Search for the cell housing the specified text and yield its (X, Y) center coordinate. 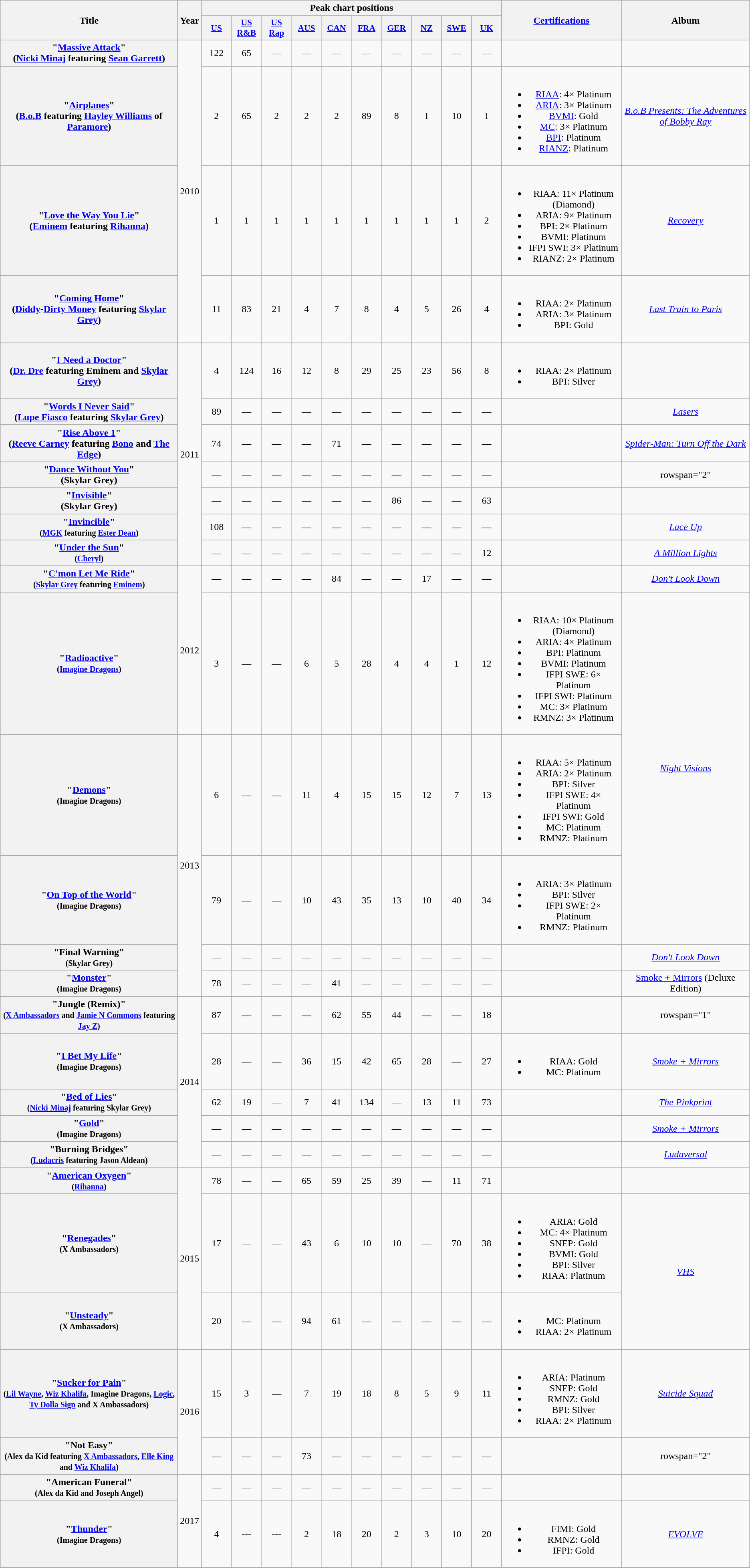
"Radioactive"(Imagine Dragons) (89, 663)
38 (486, 1243)
"Renegades"(X Ambassadors) (89, 1243)
2017 (190, 1521)
RIAA: GoldMC: Platinum (562, 1061)
"Dance Without You"(Skylar Grey) (89, 474)
US (216, 28)
USRap (276, 28)
2012 (190, 651)
122 (216, 53)
EVOLVE (685, 1534)
RIAA: 2× PlatinumARIA: 3× PlatinumBPI: Gold (562, 309)
"Love the Way You Lie"(Eminem featuring Rihanna) (89, 220)
"Coming Home"(Diddy-Dirty Money featuring Skylar Grey) (89, 309)
27 (486, 1061)
"Thunder"(Imagine Dragons) (89, 1534)
"Jungle (Remix)"(X Ambassadors and Jamie N Commons featuring Jay Z) (89, 1015)
CAN (337, 28)
FIMI: GoldRMNZ: GoldIFPI: Gold (562, 1534)
74 (216, 443)
Peak chart positions (352, 8)
"I Bet My Life"(Imagine Dragons) (89, 1061)
87 (216, 1015)
134 (366, 1102)
124 (247, 371)
"Invisible"(Skylar Grey) (89, 501)
NZ (426, 28)
"Bed of Lies"(Nicki Minaj featuring Skylar Grey) (89, 1102)
RIAA: 11× Platinum(Diamond)ARIA: 9× PlatinumBPI: 2× PlatinumBVMI: PlatinumIFPI SWI: 3× PlatinumRIANZ: 2× Platinum (562, 220)
VHS (685, 1271)
61 (337, 1321)
Year (190, 20)
23 (426, 371)
2010 (190, 191)
"Invincible"(MGK featuring Ester Dean) (89, 526)
55 (366, 1015)
26 (457, 309)
UK (486, 28)
108 (216, 526)
FRA (366, 28)
A Million Lights (685, 553)
9 (457, 1393)
AUS (307, 28)
34 (486, 900)
39 (397, 1180)
44 (397, 1015)
2014 (190, 1082)
Recovery (685, 220)
ARIA: 3× PlatinumBPI: SilverIFPI SWE: 2× PlatinumRMNZ: Platinum (562, 900)
"Gold"(Imagine Dragons) (89, 1128)
83 (247, 309)
"Airplanes"(B.o.B featuring Hayley Williams of Paramore) (89, 116)
40 (457, 900)
2015 (190, 1258)
29 (366, 371)
Last Train to Paris (685, 309)
Suicide Squad (685, 1393)
2016 (190, 1412)
Album (685, 20)
Spider-Man: Turn Off the Dark (685, 443)
"Unsteady"(X Ambassadors) (89, 1321)
"Final Warning"(Skylar Grey) (89, 957)
2011 (190, 454)
Certifications (562, 20)
36 (307, 1061)
RIAA: 2× PlatinumBPI: Silver (562, 371)
63 (486, 501)
84 (337, 579)
GER (397, 28)
"Words I Never Said"(Lupe Fiasco featuring Skylar Grey) (89, 412)
"Rise Above 1"(Reeve Carney featuring Bono and The Edge) (89, 443)
SWE (457, 28)
59 (337, 1180)
"C'mon Let Me Ride"(Skylar Grey featuring Eminem) (89, 579)
86 (397, 501)
"Sucker for Pain"(Lil Wayne, Wiz Khalifa, Imagine Dragons, Logic, Ty Dolla Sign and X Ambassadors) (89, 1393)
"Not Easy"(Alex da Kid featuring X Ambassadors, Elle King and Wiz Khalifa) (89, 1456)
70 (457, 1243)
"Under the Sun"(Cheryl) (89, 553)
"I Need a Doctor"(Dr. Dre featuring Eminem and Skylar Grey) (89, 371)
The Pinkprint (685, 1102)
"Monster"(Imagine Dragons) (89, 983)
"American Oxygen"(Rihanna) (89, 1180)
Night Visions (685, 768)
B.o.B Presents: The Adventures of Bobby Ray (685, 116)
Lasers (685, 412)
"Demons"(Imagine Dragons) (89, 795)
21 (276, 309)
42 (366, 1061)
MC: PlatinumRIAA: 2× Platinum (562, 1321)
"American Funeral"(Alex da Kid and Joseph Angel) (89, 1488)
RIAA: 10× Platinum (Diamond)ARIA: 4× PlatinumBPI: PlatinumBVMI: PlatinumIFPI SWE: 6× PlatinumIFPI SWI: PlatinumMC: 3× PlatinumRMNZ: 3× Platinum (562, 663)
ARIA: GoldMC: 4× PlatinumSNEP: GoldBVMI: GoldBPI: SilverRIAA: Platinum (562, 1243)
ARIA: PlatinumSNEP: GoldRMNZ: GoldBPI: SilverRIAA: 2× Platinum (562, 1393)
USR&B (247, 28)
"Burning Bridges"(Ludacris featuring Jason Aldean) (89, 1155)
Lace Up (685, 526)
RIAA: 4× PlatinumARIA: 3× PlatinumBVMI: GoldMC: 3× PlatinumBPI: PlatinumRIANZ: Platinum (562, 116)
"Massive Attack"(Nicki Minaj featuring Sean Garrett) (89, 53)
Title (89, 20)
56 (457, 371)
Smoke + Mirrors (Deluxe Edition) (685, 983)
94 (307, 1321)
79 (216, 900)
rowspan="1" (685, 1015)
16 (276, 371)
Ludaversal (685, 1155)
"On Top of the World"(Imagine Dragons) (89, 900)
2013 (190, 865)
RIAA: 5× PlatinumARIA: 2× PlatinumBPI: SilverIFPI SWE: 4× PlatinumIFPI SWI: GoldMC: PlatinumRMNZ: Platinum (562, 795)
35 (366, 900)
